Pinpoint the cell where the given text exists, returning its (X, Y) midpoint coordinate. 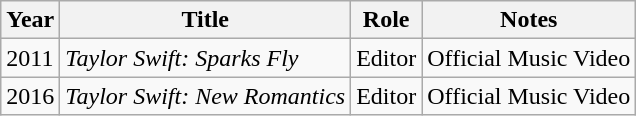
Year (30, 20)
Title (206, 20)
Taylor Swift: New Romantics (206, 96)
2011 (30, 58)
2016 (30, 96)
Notes (529, 20)
Taylor Swift: Sparks Fly (206, 58)
Role (386, 20)
